Find where the given text appears and provide that cell's center as (x, y) coordinate. 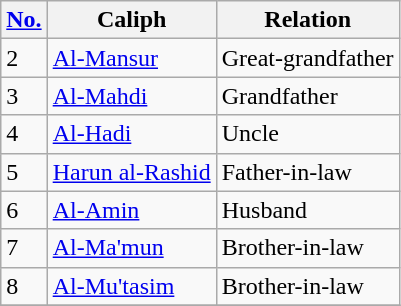
Al-Hadi (132, 134)
7 (24, 248)
Al-Mu'tasim (132, 286)
Caliph (132, 20)
Uncle (308, 134)
3 (24, 96)
6 (24, 210)
Al-Mahdi (132, 96)
Father-in-law (308, 172)
2 (24, 58)
No. (24, 20)
Harun al-Rashid (132, 172)
Husband (308, 210)
Grandfather (308, 96)
Relation (308, 20)
5 (24, 172)
Great-grandfather (308, 58)
8 (24, 286)
Al-Ma'mun (132, 248)
4 (24, 134)
Al-Amin (132, 210)
Al-Mansur (132, 58)
